Capture the cell that displays the provided text and extract its (X, Y) central coordinate. 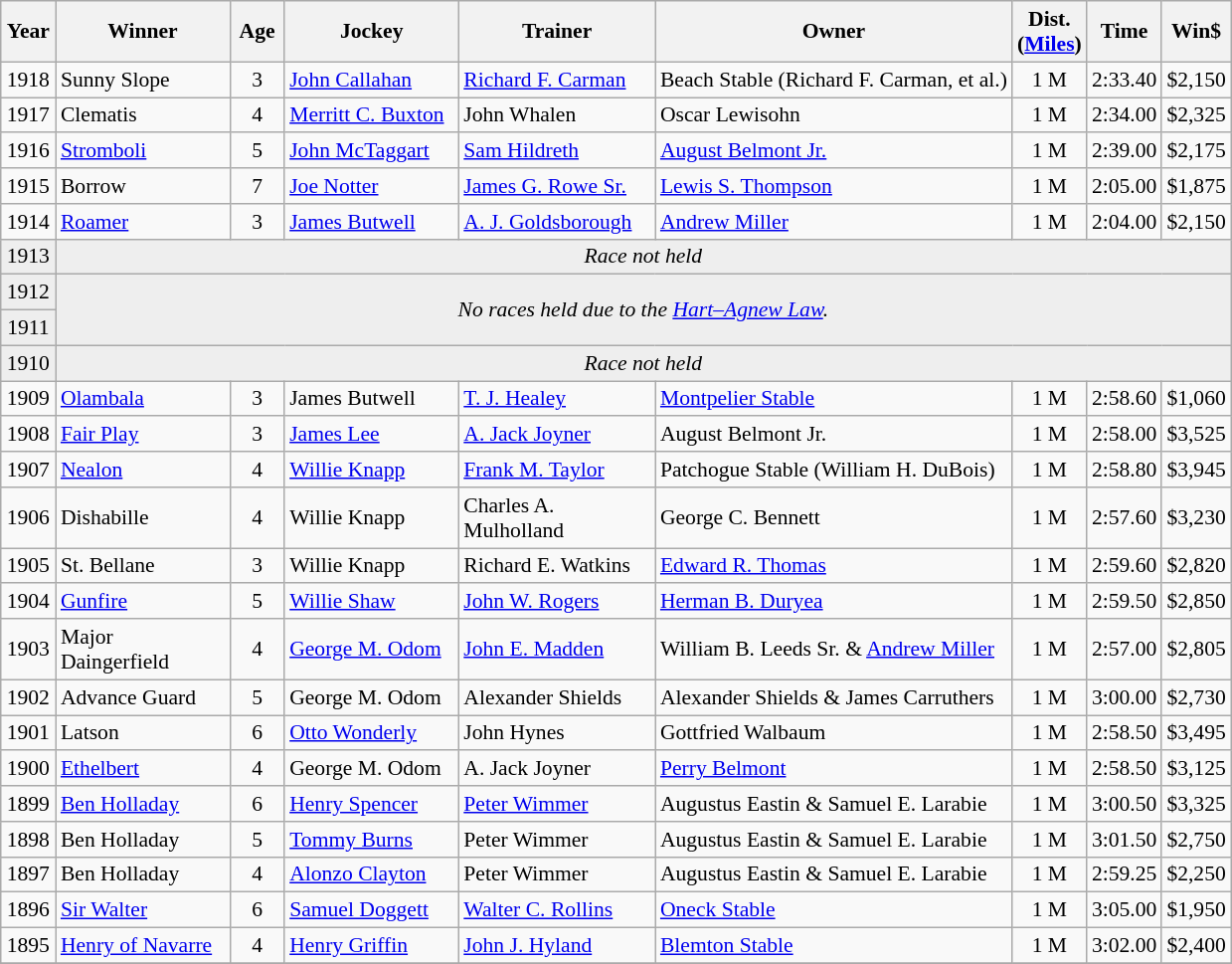
1898 (28, 840)
7 (257, 186)
Beach Stable (Richard F. Carman, et al.) (833, 80)
Trainer (557, 32)
Stromboli (143, 151)
Walter C. Rollins (557, 910)
Sunny Slope (143, 80)
$2,400 (1195, 946)
1915 (28, 186)
St. Bellane (143, 566)
1911 (28, 328)
Year (28, 32)
Nealon (143, 470)
Advance Guard (143, 697)
1918 (28, 80)
Sam Hildreth (557, 151)
2:58.60 (1124, 399)
John Callahan (372, 80)
Roamer (143, 222)
$1,950 (1195, 910)
T. J. Healey (557, 399)
Henry of Navarre (143, 946)
2:58.00 (1124, 435)
1908 (28, 435)
$3,325 (1195, 804)
Jockey (372, 32)
Latson (143, 733)
3:00.50 (1124, 804)
Richard E. Watkins (557, 566)
1900 (28, 769)
Alexander Shields & James Carruthers (833, 697)
2:57.60 (1124, 517)
Alonzo Clayton (372, 874)
2:59.60 (1124, 566)
Perry Belmont (833, 769)
John E. Madden (557, 649)
Andrew Miller (833, 222)
2:59.25 (1124, 874)
William B. Leeds Sr. & Andrew Miller (833, 649)
1904 (28, 602)
Lewis S. Thompson (833, 186)
Joe Notter (372, 186)
1910 (28, 363)
John McTaggart (372, 151)
2:05.00 (1124, 186)
1895 (28, 946)
Oneck Stable (833, 910)
A. J. Goldsborough (557, 222)
Sir Walter (143, 910)
Charles A. Mulholland (557, 517)
$3,125 (1195, 769)
$2,175 (1195, 151)
Willie Shaw (372, 602)
Borrow (143, 186)
Ethelbert (143, 769)
1916 (28, 151)
James Lee (372, 435)
$3,525 (1195, 435)
Alexander Shields (557, 697)
Olambala (143, 399)
1914 (28, 222)
3:02.00 (1124, 946)
Samuel Doggett (372, 910)
1896 (28, 910)
2:58.80 (1124, 470)
Dishabille (143, 517)
John Whalen (557, 115)
$2,820 (1195, 566)
2:39.00 (1124, 151)
1901 (28, 733)
2:04.00 (1124, 222)
John J. Hyland (557, 946)
1913 (28, 257)
$2,850 (1195, 602)
Gottfried Walbaum (833, 733)
Frank M. Taylor (557, 470)
$1,060 (1195, 399)
Patchogue Stable (William H. DuBois) (833, 470)
Blemton Stable (833, 946)
Time (1124, 32)
3:01.50 (1124, 840)
Tommy Burns (372, 840)
1912 (28, 292)
1907 (28, 470)
Oscar Lewisohn (833, 115)
1905 (28, 566)
3:05.00 (1124, 910)
$2,250 (1195, 874)
1903 (28, 649)
3:00.00 (1124, 697)
Herman B. Duryea (833, 602)
Montpelier Stable (833, 399)
$3,230 (1195, 517)
2:57.00 (1124, 649)
Richard F. Carman (557, 80)
Merritt C. Buxton (372, 115)
2:34.00 (1124, 115)
Owner (833, 32)
2:33.40 (1124, 80)
1906 (28, 517)
1902 (28, 697)
$2,750 (1195, 840)
No races held due to the Hart–Agnew Law. (643, 310)
Major Daingerfield (143, 649)
Clematis (143, 115)
Henry Griffin (372, 946)
1909 (28, 399)
Otto Wonderly (372, 733)
$2,730 (1195, 697)
John Hynes (557, 733)
1897 (28, 874)
George C. Bennett (833, 517)
Henry Spencer (372, 804)
$2,805 (1195, 649)
1899 (28, 804)
Age (257, 32)
Winner (143, 32)
John W. Rogers (557, 602)
Edward R. Thomas (833, 566)
$1,875 (1195, 186)
Win$ (1195, 32)
1917 (28, 115)
$3,945 (1195, 470)
$3,495 (1195, 733)
2:59.50 (1124, 602)
Dist. (Miles) (1050, 32)
Gunfire (143, 602)
$2,325 (1195, 115)
Fair Play (143, 435)
James G. Rowe Sr. (557, 186)
